Find where the given text appears and provide that cell's center as [X, Y] coordinate. 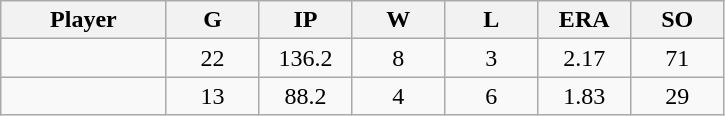
W [398, 20]
ERA [584, 20]
G [212, 20]
2.17 [584, 58]
1.83 [584, 96]
29 [678, 96]
136.2 [306, 58]
71 [678, 58]
3 [492, 58]
IP [306, 20]
22 [212, 58]
88.2 [306, 96]
6 [492, 96]
L [492, 20]
4 [398, 96]
13 [212, 96]
SO [678, 20]
8 [398, 58]
Player [84, 20]
